Identify which cell holds the provided text, then report its (x, y) central coordinate. 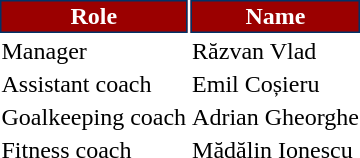
Manager (94, 51)
Assistant coach (94, 84)
Goalkeeping coach (94, 117)
Role (94, 16)
